From the cell containing the given text, extract its center point as (x, y) coordinate. 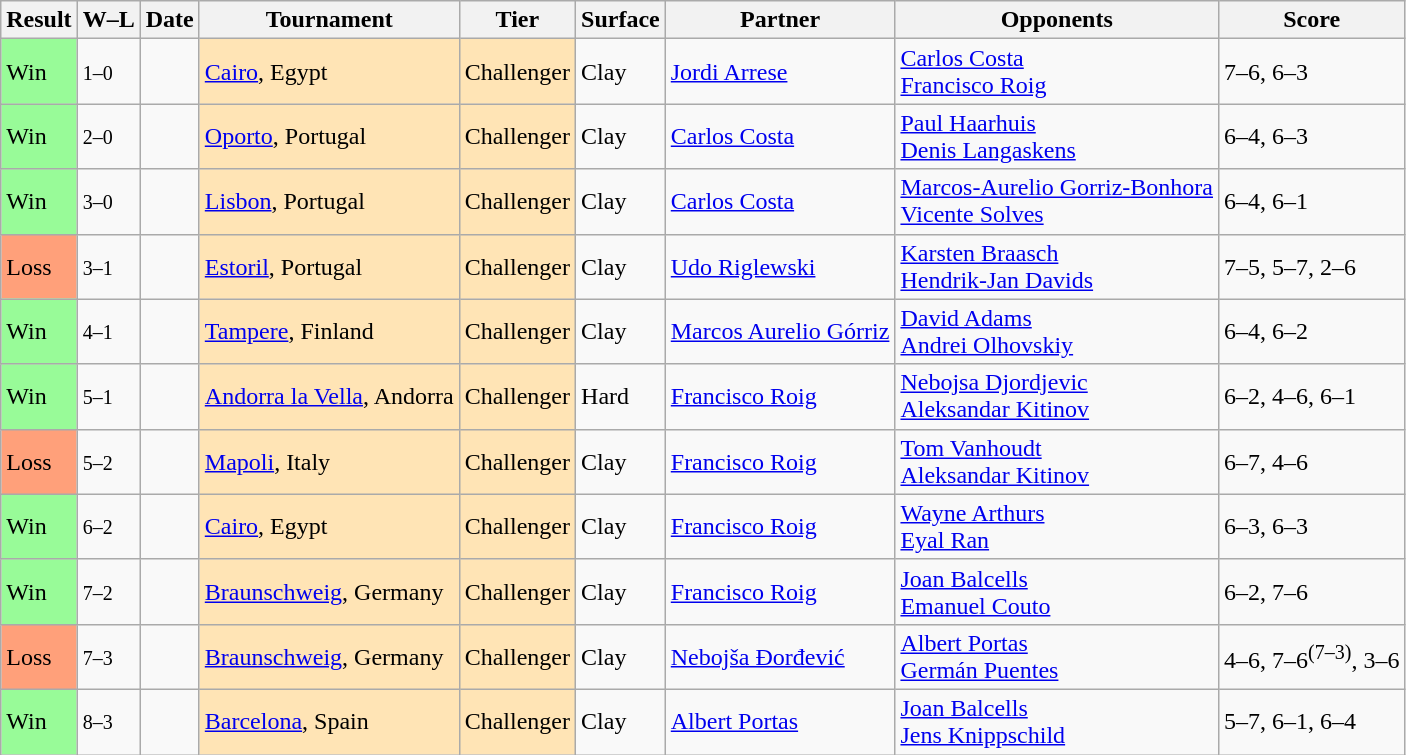
6–4, 6–1 (1312, 202)
Nebojša Đorđević (780, 656)
Nebojsa Djordjevic Aleksandar Kitinov (1057, 396)
3–1 (108, 266)
Lisbon, Portugal (329, 202)
Wayne Arthurs Eyal Ran (1057, 526)
Opponents (1057, 20)
5–1 (108, 396)
Date (170, 20)
Joan Balcells Emanuel Couto (1057, 592)
Oporto, Portugal (329, 136)
6–2, 7–6 (1312, 592)
David Adams Andrei Olhovskiy (1057, 332)
7–3 (108, 656)
Tier (517, 20)
W–L (108, 20)
4–1 (108, 332)
Mapoli, Italy (329, 462)
7–6, 6–3 (1312, 72)
Tournament (329, 20)
3–0 (108, 202)
5–2 (108, 462)
Surface (621, 20)
Score (1312, 20)
6–2 (108, 526)
Hard (621, 396)
Marcos Aurelio Górriz (780, 332)
Albert Portas (780, 722)
6–2, 4–6, 6–1 (1312, 396)
6–4, 6–3 (1312, 136)
Marcos-Aurelio Gorriz-Bonhora Vicente Solves (1057, 202)
7–2 (108, 592)
Partner (780, 20)
Joan Balcells Jens Knippschild (1057, 722)
4–6, 7–6(7–3), 3–6 (1312, 656)
Paul Haarhuis Denis Langaskens (1057, 136)
5–7, 6–1, 6–4 (1312, 722)
Andorra la Vella, Andorra (329, 396)
7–5, 5–7, 2–6 (1312, 266)
Tom Vanhoudt Aleksandar Kitinov (1057, 462)
Result (39, 20)
Karsten Braasch Hendrik-Jan Davids (1057, 266)
Carlos Costa Francisco Roig (1057, 72)
Barcelona, Spain (329, 722)
Jordi Arrese (780, 72)
2–0 (108, 136)
Albert Portas Germán Puentes (1057, 656)
Udo Riglewski (780, 266)
6–7, 4–6 (1312, 462)
1–0 (108, 72)
Tampere, Finland (329, 332)
8–3 (108, 722)
Estoril, Portugal (329, 266)
6–4, 6–2 (1312, 332)
6–3, 6–3 (1312, 526)
